Provide the [X, Y] coordinate of the cell's center where the given text is located.  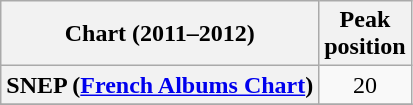
Chart (2011–2012) [160, 34]
SNEP (French Albums Chart) [160, 85]
20 [365, 85]
Peakposition [365, 34]
